Extract the [x, y] coordinate from the center of the cell holding the provided text.  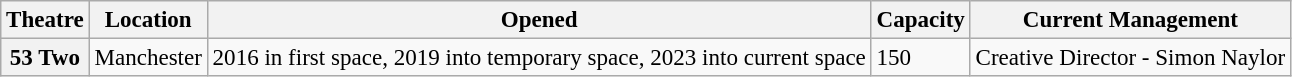
Manchester [148, 58]
Current Management [1130, 20]
Location [148, 20]
150 [920, 58]
Opened [539, 20]
Capacity [920, 20]
Theatre [45, 20]
53 Two [45, 58]
Creative Director - Simon Naylor [1130, 58]
2016 in first space, 2019 into temporary space, 2023 into current space [539, 58]
